Capture the cell that displays the provided text and extract its (X, Y) central coordinate. 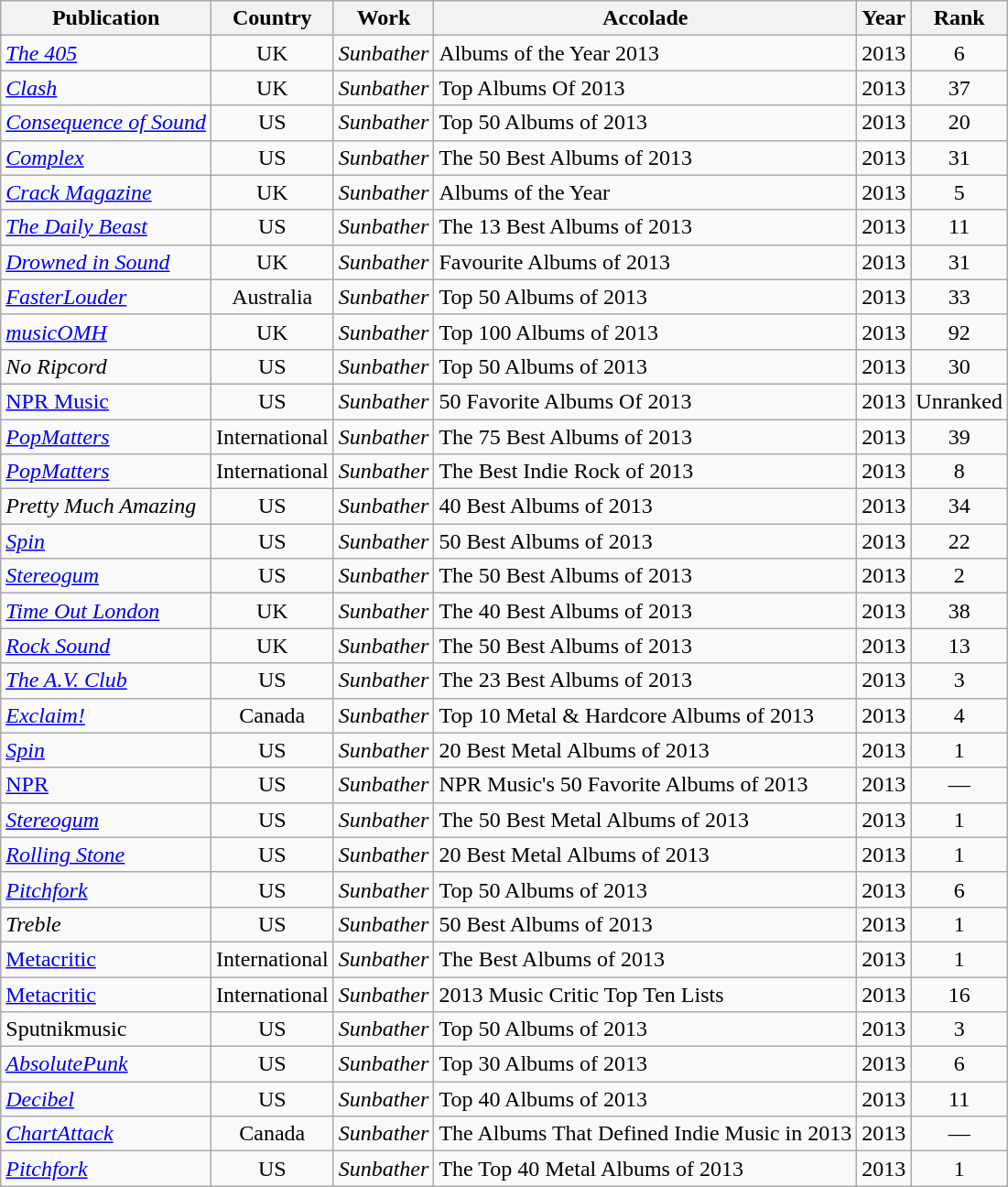
Albums of the Year 2013 (645, 53)
22 (959, 541)
Crack Magazine (106, 192)
AbsolutePunk (106, 1064)
8 (959, 472)
The 75 Best Albums of 2013 (645, 437)
The Best Indie Rock of 2013 (645, 472)
Rolling Stone (106, 855)
Australia (272, 297)
The Daily Beast (106, 227)
33 (959, 297)
Clash (106, 88)
16 (959, 994)
Treble (106, 924)
Rock Sound (106, 646)
39 (959, 437)
NPR (106, 785)
20 (959, 123)
NPR Music's 50 Favorite Albums of 2013 (645, 785)
40 Best Albums of 2013 (645, 506)
Top 100 Albums of 2013 (645, 332)
Country (272, 18)
Work (384, 18)
Unranked (959, 401)
4 (959, 715)
The A.V. Club (106, 681)
Drowned in Sound (106, 262)
Decibel (106, 1099)
Pretty Much Amazing (106, 506)
FasterLouder (106, 297)
Time Out London (106, 611)
Rank (959, 18)
Publication (106, 18)
NPR Music (106, 401)
Favourite Albums of 2013 (645, 262)
Sputnikmusic (106, 1029)
The Albums That Defined Indie Music in 2013 (645, 1134)
38 (959, 611)
30 (959, 366)
Consequence of Sound (106, 123)
Accolade (645, 18)
The Top 40 Metal Albums of 2013 (645, 1169)
Complex (106, 158)
Top 40 Albums of 2013 (645, 1099)
Top 10 Metal & Hardcore Albums of 2013 (645, 715)
The 13 Best Albums of 2013 (645, 227)
The 23 Best Albums of 2013 (645, 681)
13 (959, 646)
No Ripcord (106, 366)
The 50 Best Metal Albums of 2013 (645, 820)
92 (959, 332)
2013 Music Critic Top Ten Lists (645, 994)
ChartAttack (106, 1134)
Albums of the Year (645, 192)
37 (959, 88)
34 (959, 506)
The 405 (106, 53)
The 40 Best Albums of 2013 (645, 611)
The Best Albums of 2013 (645, 959)
Top 30 Albums of 2013 (645, 1064)
5 (959, 192)
Exclaim! (106, 715)
50 Favorite Albums Of 2013 (645, 401)
Top Albums Of 2013 (645, 88)
Year (884, 18)
2 (959, 576)
musicOMH (106, 332)
